Extract the [X, Y] coordinate from the center of the cell holding the provided text.  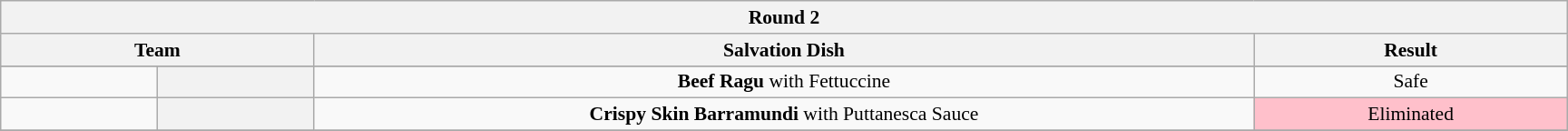
Team [158, 50]
Salvation Dish [784, 50]
Beef Ragu with Fettuccine [784, 82]
Safe [1410, 82]
Crispy Skin Barramundi with Puttanesca Sauce [784, 115]
Result [1410, 50]
Round 2 [784, 17]
Eliminated [1410, 115]
